Extract the [X, Y] coordinate from the center of the cell holding the provided text.  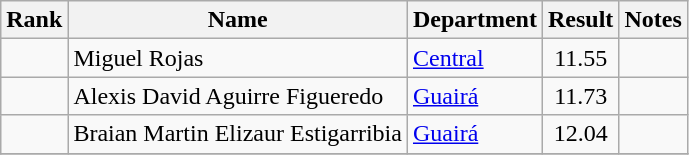
Rank [34, 20]
Braian Martin Elizaur Estigarribia [238, 134]
Miguel Rojas [238, 58]
Central [474, 58]
12.04 [580, 134]
11.55 [580, 58]
Name [238, 20]
11.73 [580, 96]
Result [580, 20]
Department [474, 20]
Alexis David Aguirre Figueredo [238, 96]
Notes [653, 20]
